Find where the given text appears and provide that cell's center as [X, Y] coordinate. 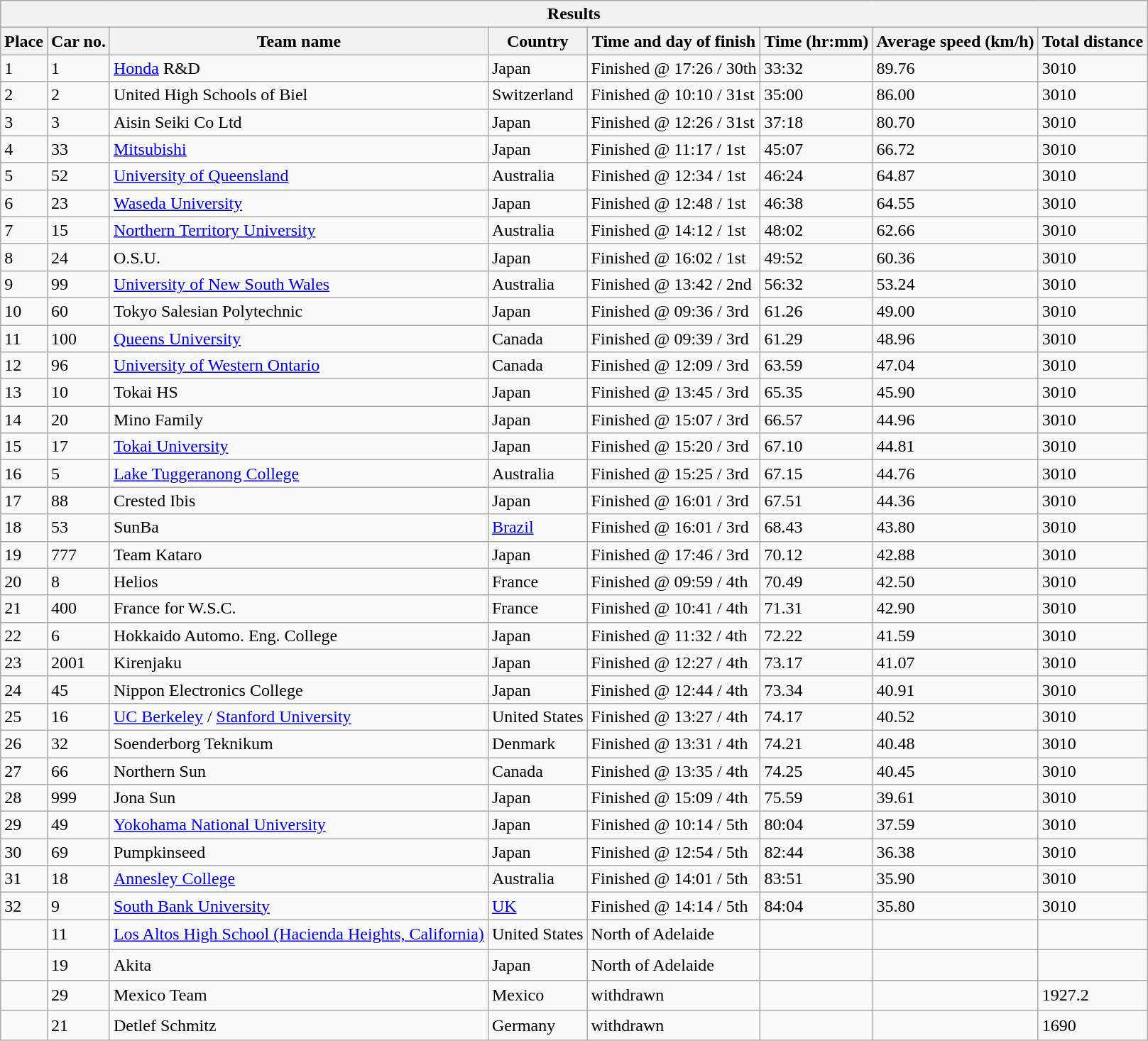
96 [78, 366]
South Bank University [298, 906]
68.43 [816, 528]
Total distance [1093, 41]
40.91 [956, 690]
Kirenjaku [298, 663]
Annesley College [298, 879]
Pumpkinseed [298, 852]
47.04 [956, 366]
46:38 [816, 203]
89.76 [956, 68]
Hokkaido Automo. Eng. College [298, 636]
Mino Family [298, 420]
Brazil [537, 528]
Finished @ 11:32 / 4th [674, 636]
SunBa [298, 528]
80:04 [816, 825]
67.51 [816, 501]
63.59 [816, 366]
Finished @ 13:27 / 4th [674, 716]
Soenderborg Teknikum [298, 743]
35.80 [956, 906]
Car no. [78, 41]
83:51 [816, 879]
Northern Sun [298, 770]
44.36 [956, 501]
Finished @ 12:26 / 31st [674, 122]
100 [78, 339]
84:04 [816, 906]
Finished @ 17:26 / 30th [674, 68]
2001 [78, 663]
Akita [298, 964]
Nippon Electronics College [298, 690]
Finished @ 09:59 / 4th [674, 582]
66 [78, 770]
Helios [298, 582]
Finished @ 09:39 / 3rd [674, 339]
Finished @ 11:17 / 1st [674, 149]
52 [78, 176]
25 [24, 716]
22 [24, 636]
4 [24, 149]
Mexico Team [298, 996]
80.70 [956, 122]
27 [24, 770]
37.59 [956, 825]
99 [78, 284]
53 [78, 528]
Finished @ 12:54 / 5th [674, 852]
64.55 [956, 203]
Finished @ 15:20 / 3rd [674, 447]
Place [24, 41]
36.38 [956, 852]
France for W.S.C. [298, 609]
73.17 [816, 663]
Mexico [537, 996]
74.17 [816, 716]
400 [78, 609]
University of Western Ontario [298, 366]
Finished @ 14:01 / 5th [674, 879]
Jona Sun [298, 798]
66.57 [816, 420]
14 [24, 420]
49 [78, 825]
7 [24, 230]
United High Schools of Biel [298, 95]
64.87 [956, 176]
62.66 [956, 230]
26 [24, 743]
42.90 [956, 609]
70.49 [816, 582]
28 [24, 798]
Finished @ 10:10 / 31st [674, 95]
67.15 [816, 474]
39.61 [956, 798]
O.S.U. [298, 257]
71.31 [816, 609]
69 [78, 852]
66.72 [956, 149]
1690 [1093, 1025]
33:32 [816, 68]
42.88 [956, 555]
75.59 [816, 798]
Finished @ 16:02 / 1st [674, 257]
Results [574, 14]
Finished @ 14:12 / 1st [674, 230]
43.80 [956, 528]
72.22 [816, 636]
Honda R&D [298, 68]
University of Queensland [298, 176]
Country [537, 41]
Finished @ 15:07 / 3rd [674, 420]
999 [78, 798]
82:44 [816, 852]
777 [78, 555]
45:07 [816, 149]
67.10 [816, 447]
74.21 [816, 743]
40.52 [956, 716]
Finished @ 12:34 / 1st [674, 176]
Finished @ 15:25 / 3rd [674, 474]
31 [24, 879]
40.45 [956, 770]
44.76 [956, 474]
73.34 [816, 690]
60 [78, 311]
1927.2 [1093, 996]
35.90 [956, 879]
33 [78, 149]
61.29 [816, 339]
Finished @ 12:44 / 4th [674, 690]
Finished @ 13:31 / 4th [674, 743]
Finished @ 10:14 / 5th [674, 825]
UK [537, 906]
Team Kataro [298, 555]
45.90 [956, 393]
48.96 [956, 339]
Finished @ 15:09 / 4th [674, 798]
Waseda University [298, 203]
48:02 [816, 230]
56:32 [816, 284]
Time (hr:mm) [816, 41]
65.35 [816, 393]
49:52 [816, 257]
Team name [298, 41]
Lake Tuggeranong College [298, 474]
30 [24, 852]
70.12 [816, 555]
Time and day of finish [674, 41]
Finished @ 17:46 / 3rd [674, 555]
Switzerland [537, 95]
Northern Territory University [298, 230]
45 [78, 690]
Finished @ 13:42 / 2nd [674, 284]
Finished @ 12:09 / 3rd [674, 366]
Finished @ 10:41 / 4th [674, 609]
35:00 [816, 95]
13 [24, 393]
Detlef Schmitz [298, 1025]
41.07 [956, 663]
Finished @ 13:35 / 4th [674, 770]
Average speed (km/h) [956, 41]
Denmark [537, 743]
Mitsubishi [298, 149]
Finished @ 09:36 / 3rd [674, 311]
Tokai HS [298, 393]
88 [78, 501]
Crested Ibis [298, 501]
Tokyo Salesian Polytechnic [298, 311]
41.59 [956, 636]
42.50 [956, 582]
Aisin Seiki Co Ltd [298, 122]
53.24 [956, 284]
Finished @ 12:48 / 1st [674, 203]
UC Berkeley / Stanford University [298, 716]
Yokohama National University [298, 825]
Finished @ 13:45 / 3rd [674, 393]
Tokai University [298, 447]
University of New South Wales [298, 284]
46:24 [816, 176]
86.00 [956, 95]
40.48 [956, 743]
61.26 [816, 311]
37:18 [816, 122]
Los Altos High School (Hacienda Heights, California) [298, 934]
12 [24, 366]
Queens University [298, 339]
60.36 [956, 257]
44.81 [956, 447]
49.00 [956, 311]
44.96 [956, 420]
Finished @ 14:14 / 5th [674, 906]
Germany [537, 1025]
74.25 [816, 770]
Finished @ 12:27 / 4th [674, 663]
